Extract the (x, y) coordinate from the center of the cell holding the provided text.  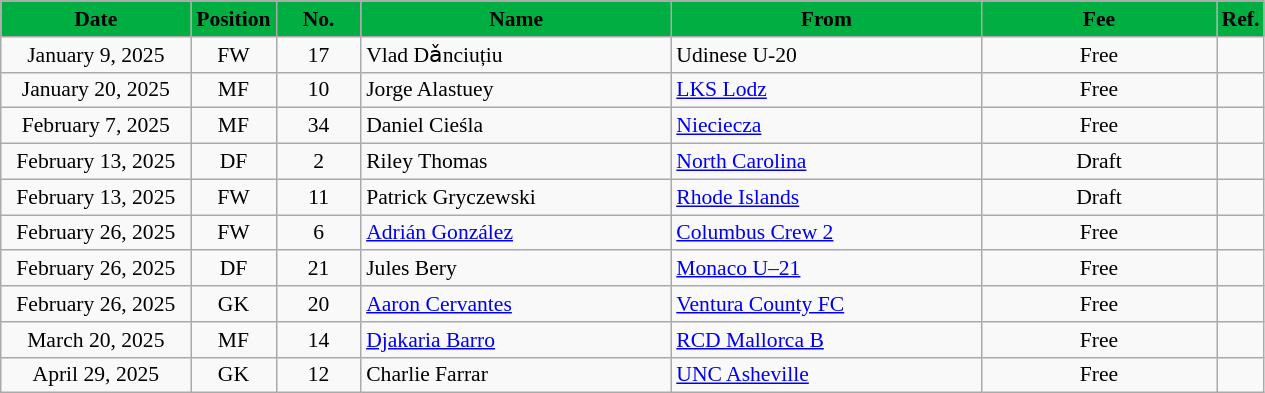
RCD Mallorca B (826, 340)
Position (234, 19)
LKS Lodz (826, 90)
No. (318, 19)
10 (318, 90)
February 7, 2025 (96, 126)
January 20, 2025 (96, 90)
Charlie Farrar (516, 375)
January 9, 2025 (96, 55)
Jorge Alastuey (516, 90)
11 (318, 197)
Vlad Dǎnciuțiu (516, 55)
Ventura County FC (826, 304)
34 (318, 126)
UNC Asheville (826, 375)
12 (318, 375)
Udinese U-20 (826, 55)
Adrián González (516, 233)
6 (318, 233)
Patrick Gryczewski (516, 197)
From (826, 19)
Jules Bery (516, 269)
Name (516, 19)
21 (318, 269)
Nieciecza (826, 126)
Riley Thomas (516, 162)
14 (318, 340)
Fee (1098, 19)
Daniel Cieśla (516, 126)
20 (318, 304)
North Carolina (826, 162)
April 29, 2025 (96, 375)
Columbus Crew 2 (826, 233)
Monaco U–21 (826, 269)
Date (96, 19)
Aaron Cervantes (516, 304)
17 (318, 55)
March 20, 2025 (96, 340)
Ref. (1240, 19)
Djakaria Barro (516, 340)
2 (318, 162)
Rhode Islands (826, 197)
